Return the [x, y] coordinate for the center point of the cell that contains the specified text.  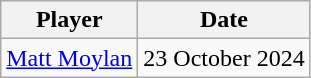
Player [70, 20]
23 October 2024 [224, 58]
Date [224, 20]
Matt Moylan [70, 58]
